Identify which cell holds the provided text, then report its [x, y] central coordinate. 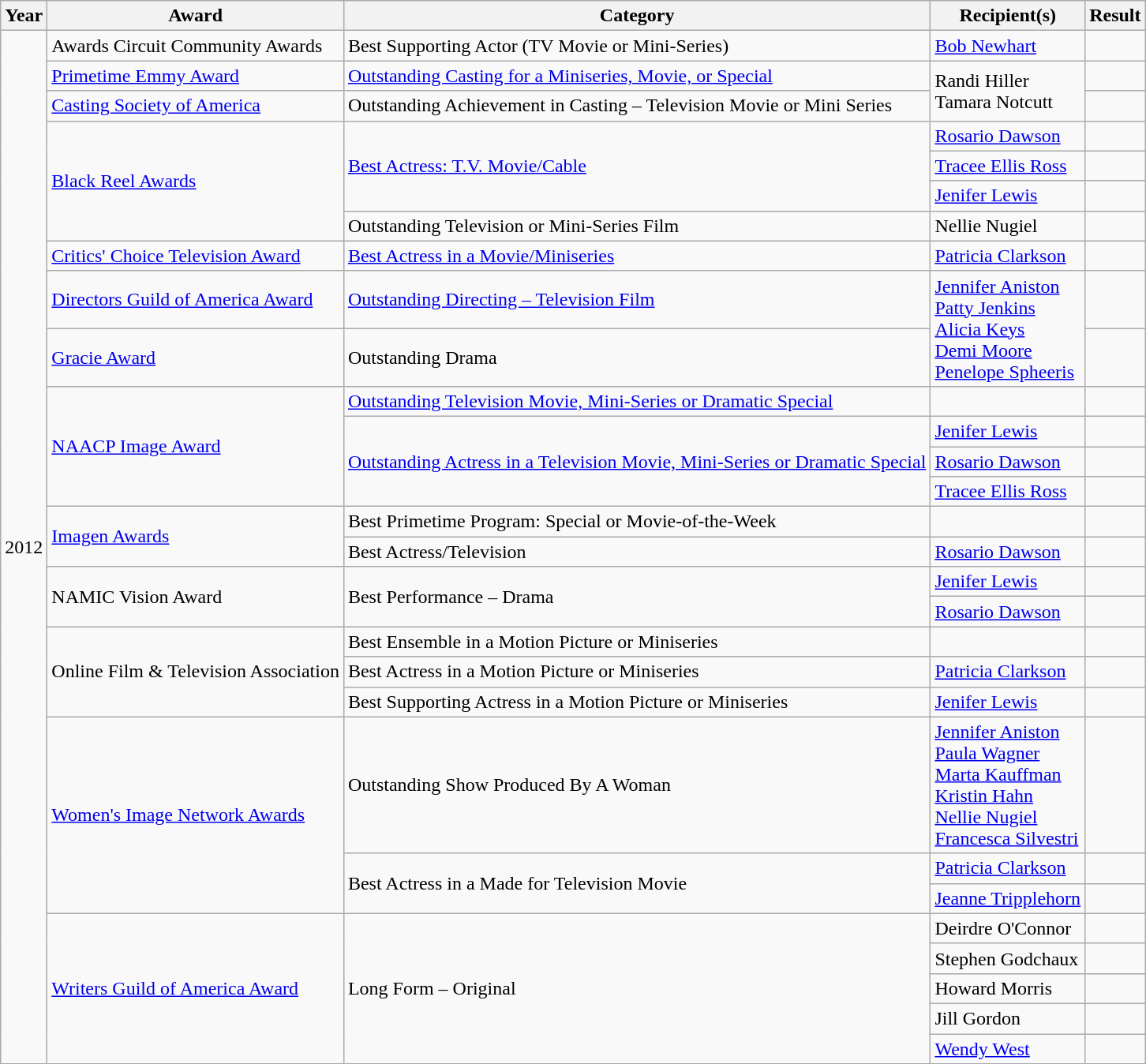
Best Actress: T.V. Movie/Cable [636, 166]
Year [24, 16]
Best Performance – Drama [636, 597]
Deirdre O'Connor [1008, 928]
Category [636, 16]
Imagen Awards [196, 537]
Best Supporting Actor (TV Movie or Mini-Series) [636, 46]
Best Actress in a Movie/Miniseries [636, 256]
Randi Hiller Tamara Notcutt [1008, 91]
Recipient(s) [1008, 16]
Jennifer Aniston Patty Jenkins Alicia Keys Demi Moore Penelope Spheeris [1008, 328]
Black Reel Awards [196, 181]
Outstanding Actress in a Television Movie, Mini-Series or Dramatic Special [636, 461]
Outstanding Directing – Television Film [636, 300]
Primetime Emmy Award [196, 76]
Outstanding Show Produced By A Woman [636, 785]
Critics' Choice Television Award [196, 256]
Casting Society of America [196, 106]
Howard Morris [1008, 988]
Long Form – Original [636, 988]
Outstanding Television or Mini-Series Film [636, 226]
Best Actress/Television [636, 552]
Nellie Nugiel [1008, 226]
2012 [24, 548]
Best Primetime Program: Special or Movie-of-the-Week [636, 522]
Gracie Award [196, 357]
NAMIC Vision Award [196, 597]
NAACP Image Award [196, 446]
Best Actress in a Made for Television Movie [636, 883]
Best Ensemble in a Motion Picture or Miniseries [636, 642]
Directors Guild of America Award [196, 300]
Award [196, 16]
Jeanne Tripplehorn [1008, 898]
Best Actress in a Motion Picture or Miniseries [636, 672]
Wendy West [1008, 1049]
Outstanding Casting for a Miniseries, Movie, or Special [636, 76]
Bob Newhart [1008, 46]
Best Supporting Actress in a Motion Picture or Miniseries [636, 702]
Writers Guild of America Award [196, 988]
Outstanding Achievement in Casting – Television Movie or Mini Series [636, 106]
Awards Circuit Community Awards [196, 46]
Online Film & Television Association [196, 672]
Result [1115, 16]
Jill Gordon [1008, 1018]
Stephen Godchaux [1008, 958]
Outstanding Drama [636, 357]
Women's Image Network Awards [196, 815]
Jennifer AnistonPaula WagnerMarta KauffmanKristin HahnNellie NugielFrancesca Silvestri [1008, 785]
Outstanding Television Movie, Mini-Series or Dramatic Special [636, 401]
